Return [x, y] of the center of cell containing provided text 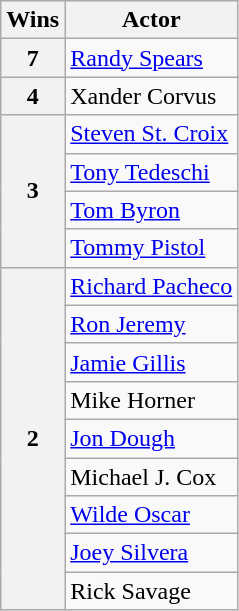
Xander Corvus [152, 96]
4 [33, 96]
Jamie Gillis [152, 362]
Mike Horner [152, 400]
Randy Spears [152, 58]
Tom Byron [152, 210]
Jon Dough [152, 438]
3 [33, 191]
Rick Savage [152, 591]
Michael J. Cox [152, 477]
Joey Silvera [152, 553]
Tommy Pistol [152, 248]
Richard Pacheco [152, 286]
Wins [33, 20]
Ron Jeremy [152, 324]
Wilde Oscar [152, 515]
Tony Tedeschi [152, 172]
7 [33, 58]
Actor [152, 20]
2 [33, 438]
Steven St. Croix [152, 134]
